Return the (X, Y) coordinate for the center point of the cell that contains the specified text.  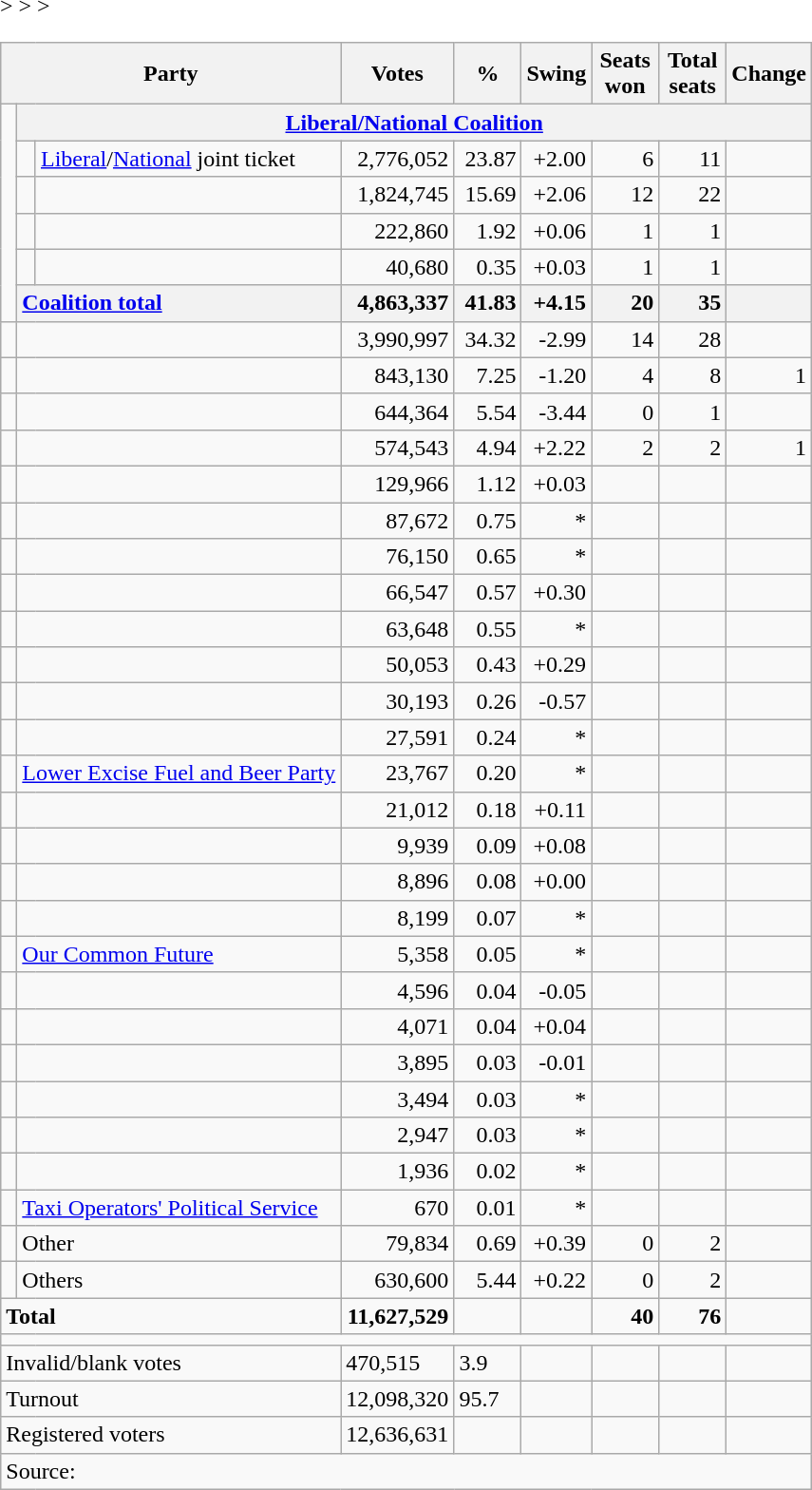
8,896 (397, 882)
95.7 (488, 1399)
21,012 (397, 810)
Total (171, 1316)
-3.44 (557, 411)
27,591 (397, 737)
12,098,320 (397, 1399)
0.05 (488, 954)
Votes (397, 74)
+0.30 (557, 593)
Our Common Future (179, 954)
+0.11 (557, 810)
63,648 (397, 629)
4 (625, 375)
5,358 (397, 954)
+0.29 (557, 665)
0.01 (488, 1208)
28 (693, 339)
+4.15 (557, 303)
-0.05 (557, 990)
2,947 (397, 1136)
129,966 (397, 484)
3,895 (397, 1062)
76,150 (397, 557)
Invalid/blank votes (171, 1363)
+0.04 (557, 1026)
15.69 (488, 195)
0.24 (488, 737)
0.69 (488, 1244)
0.18 (488, 810)
Turnout (171, 1399)
+0.00 (557, 882)
14 (625, 339)
76 (693, 1316)
4,596 (397, 990)
40,680 (397, 267)
630,600 (397, 1280)
3.9 (488, 1363)
-0.01 (557, 1062)
1.92 (488, 231)
3,494 (397, 1099)
+0.06 (557, 231)
0.57 (488, 593)
+2.00 (557, 159)
Party (171, 74)
11,627,529 (397, 1316)
8 (693, 375)
Source: (406, 1471)
-2.99 (557, 339)
8,199 (397, 918)
Liberal/National Coalition (414, 123)
3,990,997 (397, 339)
670 (397, 1208)
12 (625, 195)
66,547 (397, 593)
% (488, 74)
2,776,052 (397, 159)
22 (693, 195)
1,936 (397, 1172)
23,767 (397, 774)
20 (625, 303)
4.94 (488, 448)
41.83 (488, 303)
0.35 (488, 267)
0.55 (488, 629)
Others (179, 1280)
Taxi Operators' Political Service (179, 1208)
35 (693, 303)
9,939 (397, 846)
Registered voters (171, 1435)
+2.22 (557, 448)
Coalition total (179, 303)
0.65 (488, 557)
4,071 (397, 1026)
0.43 (488, 665)
Swing (557, 74)
23.87 (488, 159)
6 (625, 159)
843,130 (397, 375)
+0.08 (557, 846)
40 (625, 1316)
644,364 (397, 411)
11 (693, 159)
0.09 (488, 846)
0.08 (488, 882)
34.32 (488, 339)
Seats won (625, 74)
Total seats (693, 74)
1.12 (488, 484)
0.07 (488, 918)
1,824,745 (397, 195)
87,672 (397, 520)
7.25 (488, 375)
5.44 (488, 1280)
79,834 (397, 1244)
30,193 (397, 701)
+2.06 (557, 195)
Liberal/National joint ticket (188, 159)
+0.22 (557, 1280)
Other (179, 1244)
+0.39 (557, 1244)
-0.57 (557, 701)
222,860 (397, 231)
5.54 (488, 411)
50,053 (397, 665)
574,543 (397, 448)
Lower Excise Fuel and Beer Party (179, 774)
Change (769, 74)
4,863,337 (397, 303)
0.26 (488, 701)
0.20 (488, 774)
12,636,631 (397, 1435)
0.02 (488, 1172)
0.75 (488, 520)
-1.20 (557, 375)
470,515 (397, 1363)
